From the cell containing the given text, extract its center point as (X, Y) coordinate. 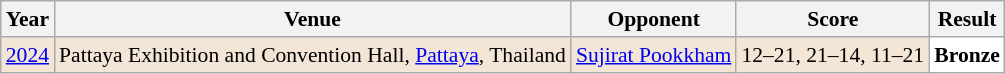
Score (832, 19)
Sujirat Pookkham (654, 55)
12–21, 21–14, 11–21 (832, 55)
Result (967, 19)
Year (28, 19)
Bronze (967, 55)
Venue (312, 19)
Opponent (654, 19)
Pattaya Exhibition and Convention Hall, Pattaya, Thailand (312, 55)
2024 (28, 55)
